Detect which cell encompasses the target text, then output its (X, Y) center coordinate. 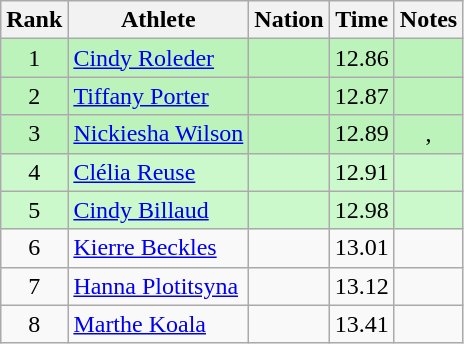
12.89 (362, 134)
Kierre Beckles (158, 248)
Hanna Plotitsyna (158, 286)
4 (34, 172)
Marthe Koala (158, 324)
Nickiesha Wilson (158, 134)
2 (34, 96)
12.98 (362, 210)
5 (34, 210)
Cindy Roleder (158, 58)
12.91 (362, 172)
13.01 (362, 248)
13.41 (362, 324)
8 (34, 324)
1 (34, 58)
Time (362, 20)
13.12 (362, 286)
, (428, 134)
Notes (428, 20)
Tiffany Porter (158, 96)
Cindy Billaud (158, 210)
12.87 (362, 96)
Clélia Reuse (158, 172)
12.86 (362, 58)
6 (34, 248)
Rank (34, 20)
Nation (289, 20)
3 (34, 134)
7 (34, 286)
Athlete (158, 20)
